Extract the [x, y] coordinate from the center of the cell holding the provided text.  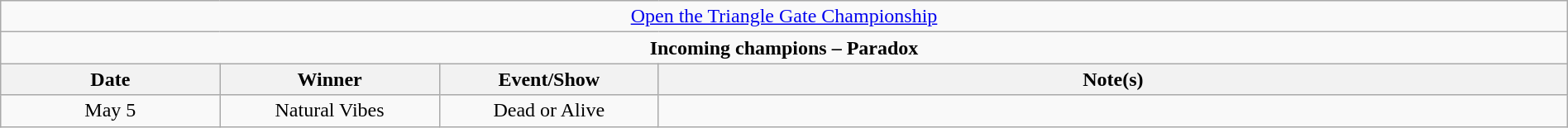
May 5 [111, 111]
Date [111, 79]
Winner [329, 79]
Note(s) [1113, 79]
Natural Vibes [329, 111]
Event/Show [549, 79]
Incoming champions – Paradox [784, 48]
Open the Triangle Gate Championship [784, 17]
Dead or Alive [549, 111]
